Output the [x, y] coordinate of the center of the cell containing the given text.  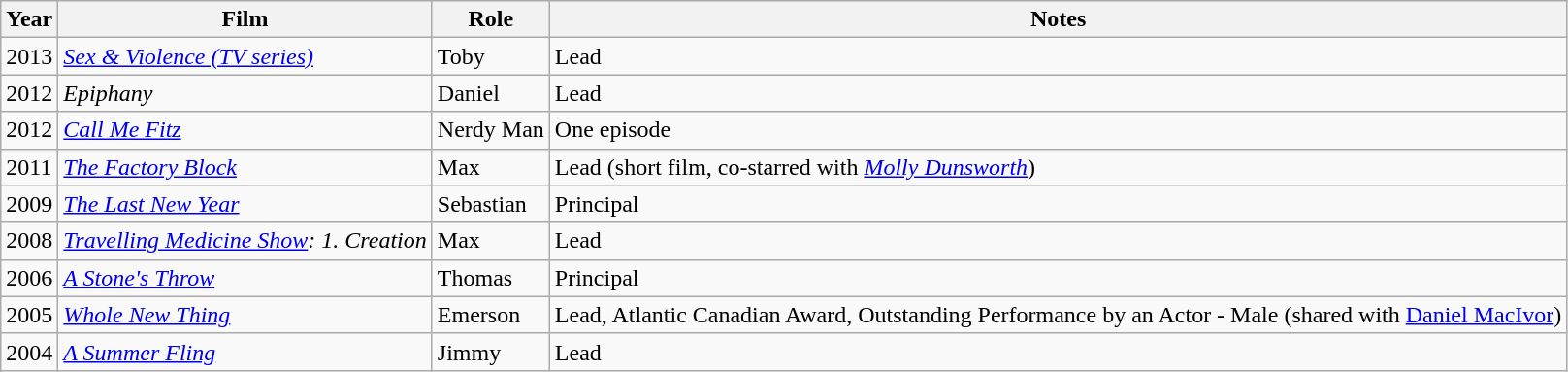
Year [29, 19]
Film [245, 19]
Sebastian [491, 204]
A Summer Fling [245, 352]
Role [491, 19]
Thomas [491, 278]
2005 [29, 315]
2006 [29, 278]
Travelling Medicine Show: 1. Creation [245, 241]
The Last New Year [245, 204]
Daniel [491, 93]
2009 [29, 204]
Notes [1058, 19]
Toby [491, 56]
A Stone's Throw [245, 278]
Emerson [491, 315]
Nerdy Man [491, 130]
Sex & Violence (TV series) [245, 56]
Epiphany [245, 93]
2011 [29, 167]
Jimmy [491, 352]
Lead (short film, co-starred with Molly Dunsworth) [1058, 167]
Lead, Atlantic Canadian Award, Outstanding Performance by an Actor - Male (shared with Daniel MacIvor) [1058, 315]
The Factory Block [245, 167]
Whole New Thing [245, 315]
2013 [29, 56]
One episode [1058, 130]
Call Me Fitz [245, 130]
2004 [29, 352]
2008 [29, 241]
